Find where the given text appears and provide that cell's center as (x, y) coordinate. 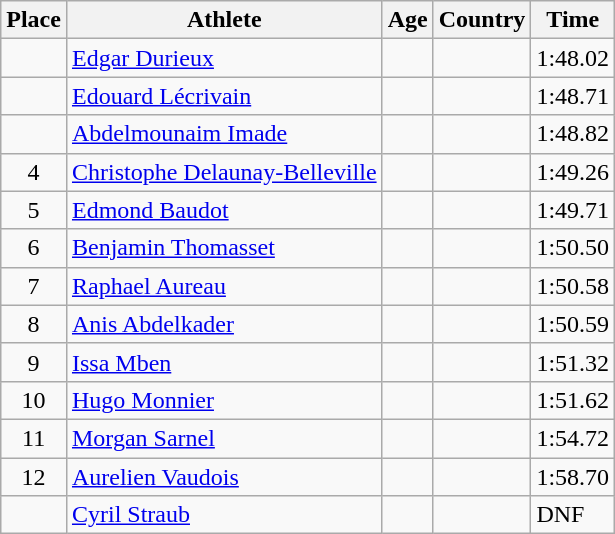
1:49.26 (573, 172)
1:48.82 (573, 134)
Benjamin Thomasset (224, 248)
Aurelien Vaudois (224, 477)
5 (34, 210)
Raphael Aureau (224, 286)
Abdelmounaim Imade (224, 134)
Anis Abdelkader (224, 324)
Athlete (224, 20)
Morgan Sarnel (224, 438)
12 (34, 477)
7 (34, 286)
Christophe Delaunay-Belleville (224, 172)
11 (34, 438)
Edgar Durieux (224, 58)
Time (573, 20)
Issa Mben (224, 362)
Age (408, 20)
1:51.62 (573, 400)
1:50.59 (573, 324)
1:51.32 (573, 362)
Edmond Baudot (224, 210)
1:48.71 (573, 96)
1:50.58 (573, 286)
1:49.71 (573, 210)
Cyril Straub (224, 515)
10 (34, 400)
9 (34, 362)
Place (34, 20)
6 (34, 248)
4 (34, 172)
8 (34, 324)
1:50.50 (573, 248)
Hugo Monnier (224, 400)
1:48.02 (573, 58)
DNF (573, 515)
Edouard Lécrivain (224, 96)
1:58.70 (573, 477)
Country (482, 20)
1:54.72 (573, 438)
